From the cell containing the given text, extract its center point as (x, y) coordinate. 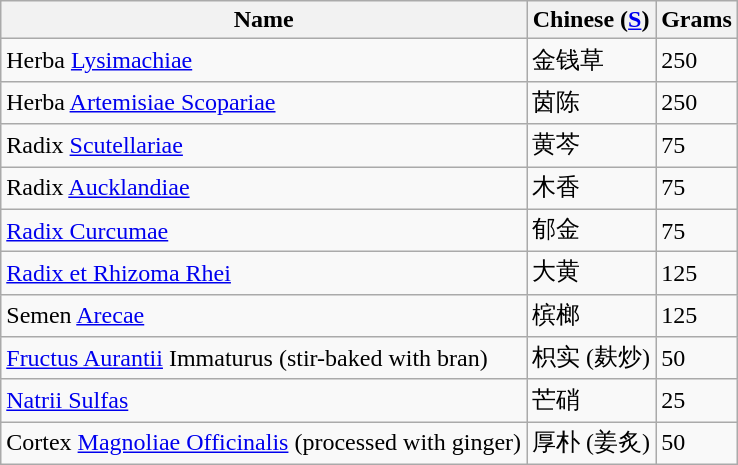
郁金 (592, 230)
Grams (697, 20)
Cortex Magnoliae Officinalis (processed with ginger) (264, 444)
Semen Arecae (264, 316)
Radix Curcumae (264, 230)
25 (697, 400)
木香 (592, 188)
枳实 (麸炒) (592, 358)
黄芩 (592, 146)
Herba Lysimachiae (264, 60)
Radix Scutellariae (264, 146)
芒硝 (592, 400)
Name (264, 20)
Chinese (S) (592, 20)
Radix Aucklandiae (264, 188)
Natrii Sulfas (264, 400)
茵陈 (592, 102)
Herba Artemisiae Scopariae (264, 102)
槟榔 (592, 316)
Radix et Rhizoma Rhei (264, 274)
Fructus Aurantii Immaturus (stir-baked with bran) (264, 358)
金钱草 (592, 60)
大黄 (592, 274)
厚朴 (姜炙) (592, 444)
